Return (X, Y) of the center of cell containing provided text 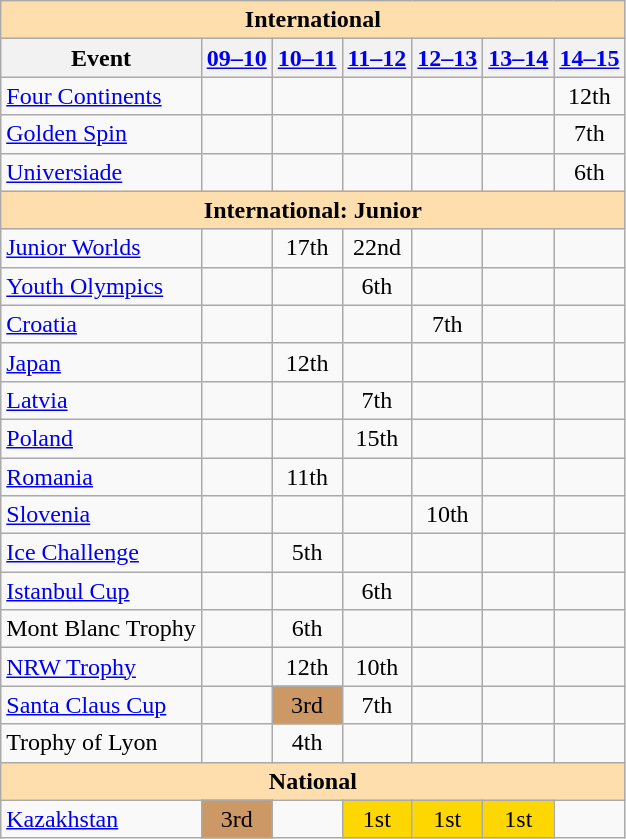
Istanbul Cup (101, 591)
Santa Claus Cup (101, 705)
Japan (101, 362)
14–15 (590, 58)
Croatia (101, 324)
15th (377, 438)
National (313, 781)
Event (101, 58)
5th (307, 553)
Golden Spin (101, 134)
Mont Blanc Trophy (101, 629)
Romania (101, 477)
17th (307, 248)
Kazakhstan (101, 819)
12–13 (448, 58)
13–14 (518, 58)
Universiade (101, 172)
Poland (101, 438)
Slovenia (101, 515)
11–12 (377, 58)
Youth Olympics (101, 286)
International (313, 20)
Ice Challenge (101, 553)
10–11 (307, 58)
International: Junior (313, 210)
NRW Trophy (101, 667)
22nd (377, 248)
Trophy of Lyon (101, 743)
Junior Worlds (101, 248)
09–10 (236, 58)
4th (307, 743)
Latvia (101, 400)
Four Continents (101, 96)
11th (307, 477)
